Extract the [X, Y] coordinate from the center of the cell holding the provided text.  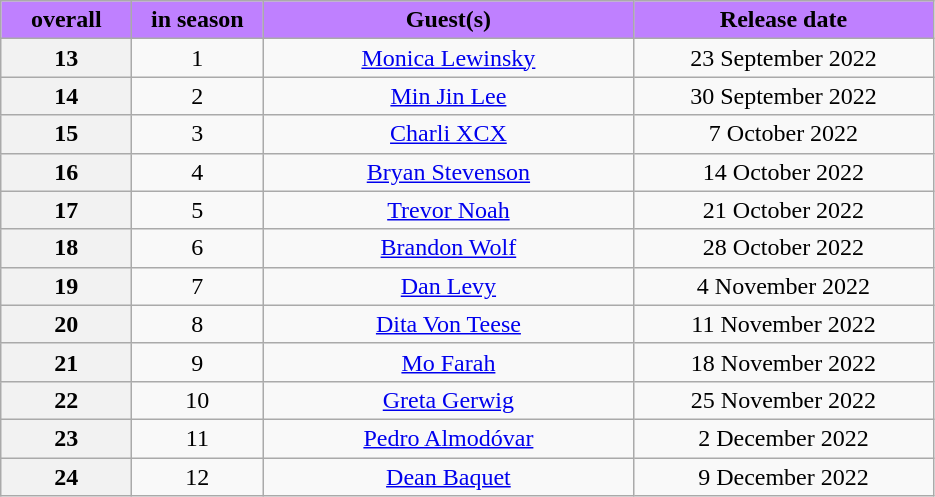
Trevor Noah [448, 210]
6 [198, 248]
30 September 2022 [784, 96]
Mo Farah [448, 362]
18 [66, 248]
23 [66, 438]
Bryan Stevenson [448, 172]
8 [198, 324]
Brandon Wolf [448, 248]
Dan Levy [448, 286]
7 [198, 286]
16 [66, 172]
9 [198, 362]
3 [198, 134]
17 [66, 210]
11 [198, 438]
10 [198, 400]
19 [66, 286]
18 November 2022 [784, 362]
25 November 2022 [784, 400]
11 November 2022 [784, 324]
1 [198, 58]
in season [198, 20]
23 September 2022 [784, 58]
4 November 2022 [784, 286]
15 [66, 134]
7 October 2022 [784, 134]
14 October 2022 [784, 172]
4 [198, 172]
Dean Baquet [448, 477]
Guest(s) [448, 20]
5 [198, 210]
9 December 2022 [784, 477]
22 [66, 400]
overall [66, 20]
24 [66, 477]
Monica Lewinsky [448, 58]
Greta Gerwig [448, 400]
21 October 2022 [784, 210]
14 [66, 96]
Release date [784, 20]
2 [198, 96]
21 [66, 362]
28 October 2022 [784, 248]
13 [66, 58]
2 December 2022 [784, 438]
Dita Von Teese [448, 324]
12 [198, 477]
Pedro Almodóvar [448, 438]
Charli XCX [448, 134]
20 [66, 324]
Min Jin Lee [448, 96]
